Return (x, y) of the center of cell containing provided text 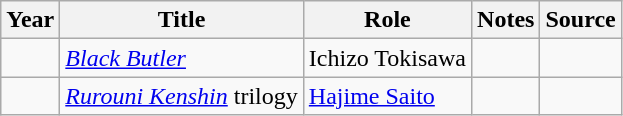
Hajime Saito (387, 96)
Rurouni Kenshin trilogy (182, 96)
Year (30, 20)
Ichizo Tokisawa (387, 58)
Role (387, 20)
Black Butler (182, 58)
Notes (506, 20)
Source (580, 20)
Title (182, 20)
